Output the (x, y) coordinate of the center of the cell containing the given text.  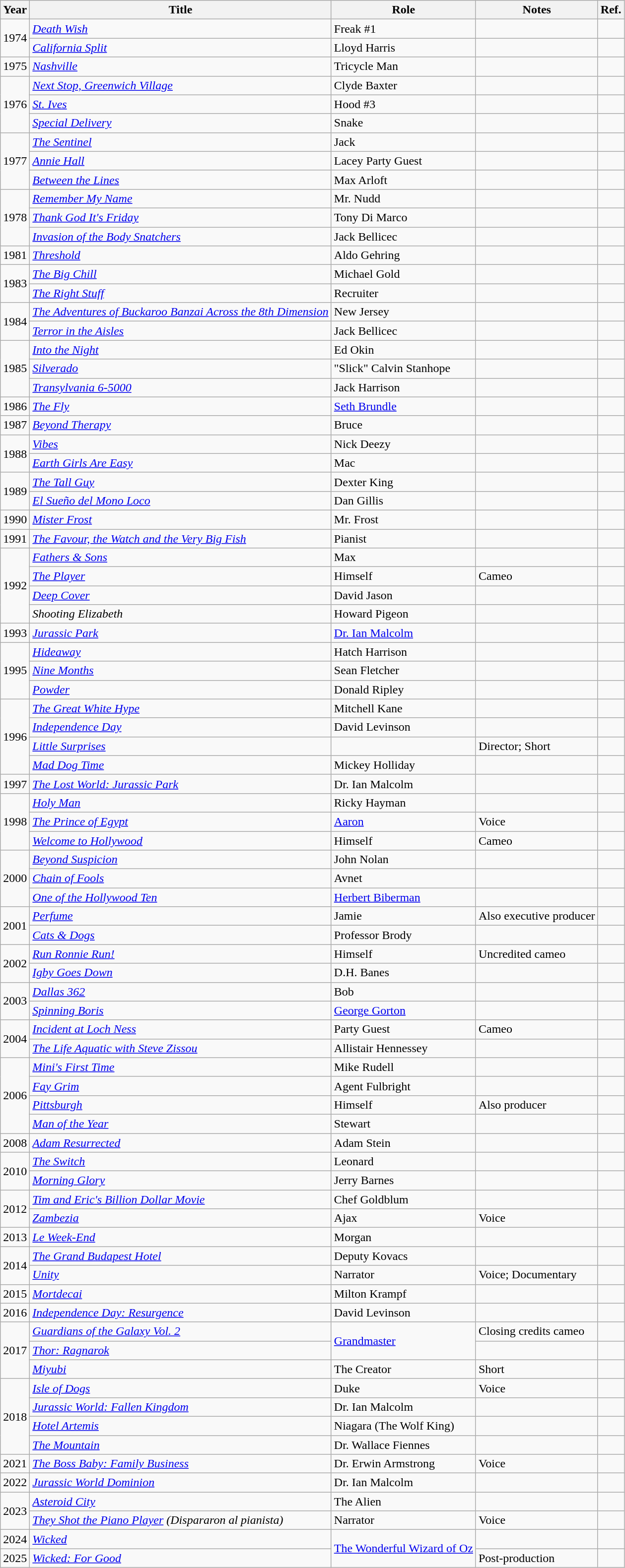
Bruce (403, 425)
Agent Fulbright (403, 1086)
Vibes (181, 444)
Powder (181, 690)
Closing credits cameo (537, 1331)
The Fly (181, 406)
2022 (15, 1483)
Nick Deezy (403, 444)
2018 (15, 1416)
Jack (403, 142)
Also producer (537, 1105)
Aaron (403, 821)
1998 (15, 821)
Igby Goes Down (181, 973)
2001 (15, 926)
Mini's First Time (181, 1067)
1989 (15, 491)
2013 (15, 1237)
Leonard (403, 1162)
1985 (15, 369)
Mister Frost (181, 519)
2014 (15, 1265)
Director; Short (537, 746)
2006 (15, 1095)
Post-production (537, 1558)
The Tall Guy (181, 482)
Between the Lines (181, 180)
Death Wish (181, 29)
Thor: Ragnarok (181, 1350)
One of the Hollywood Ten (181, 897)
Threshold (181, 255)
Professor Brody (403, 935)
Beyond Suspicion (181, 860)
Mr. Frost (403, 519)
Ajax (403, 1218)
Annie Hall (181, 161)
Tricycle Man (403, 66)
Snake (403, 123)
2003 (15, 1001)
Perfume (181, 916)
1988 (15, 453)
Earth Girls Are Easy (181, 463)
1978 (15, 217)
2010 (15, 1171)
2025 (15, 1558)
2000 (15, 878)
The Boss Baby: Family Business (181, 1464)
California Split (181, 48)
The Great White Hype (181, 708)
Mad Dog Time (181, 765)
Thank God It's Friday (181, 217)
Uncredited cameo (537, 954)
George Gorton (403, 1010)
1996 (15, 737)
Year (15, 10)
Dexter King (403, 482)
Into the Night (181, 350)
The Creator (403, 1369)
Dan Gillis (403, 501)
Donald Ripley (403, 690)
Mac (403, 463)
Special Delivery (181, 123)
Next Stop, Greenwich Village (181, 85)
2015 (15, 1294)
Zambezia (181, 1218)
Lloyd Harris (403, 48)
2017 (15, 1350)
Title (181, 10)
Miyubi (181, 1369)
Clyde Baxter (403, 85)
1986 (15, 406)
Mickey Holliday (403, 765)
Deep Cover (181, 595)
1984 (15, 321)
Transylvania 6-5000 (181, 387)
Dallas 362 (181, 992)
2008 (15, 1142)
Recruiter (403, 293)
Cats & Dogs (181, 935)
Unity (181, 1275)
1981 (15, 255)
St. Ives (181, 104)
1977 (15, 161)
1974 (15, 38)
1997 (15, 784)
The Life Aquatic with Steve Zissou (181, 1048)
2016 (15, 1313)
Fathers & Sons (181, 558)
The Grand Budapest Hotel (181, 1256)
New Jersey (403, 312)
Role (403, 10)
Nashville (181, 66)
2024 (15, 1539)
Jurassic World: Fallen Kingdom (181, 1407)
Jack Harrison (403, 387)
Duke (403, 1388)
Party Guest (403, 1029)
Silverado (181, 369)
Run Ronnie Run! (181, 954)
Stewart (403, 1124)
Independence Day (181, 727)
Hatch Harrison (403, 652)
Morning Glory (181, 1181)
The Player (181, 576)
Jurassic World Dominion (181, 1483)
Wicked: For Good (181, 1558)
Mortdecai (181, 1294)
Adam Resurrected (181, 1142)
Jurassic Park (181, 633)
Guardians of the Galaxy Vol. 2 (181, 1331)
The Alien (403, 1502)
Tony Di Marco (403, 217)
The Wonderful Wizard of Oz (403, 1549)
Seth Brundle (403, 406)
Freak #1 (403, 29)
They Shot the Piano Player (Dispararon al pianista) (181, 1520)
1975 (15, 66)
Le Week-End (181, 1237)
Little Surprises (181, 746)
Spinning Boris (181, 1010)
Pianist (403, 538)
2004 (15, 1039)
Welcome to Hollywood (181, 841)
2021 (15, 1464)
2023 (15, 1511)
The Sentinel (181, 142)
Man of the Year (181, 1124)
The Prince of Egypt (181, 821)
The Lost World: Jurassic Park (181, 784)
Dr. Erwin Armstrong (403, 1464)
Independence Day: Resurgence (181, 1313)
Morgan (403, 1237)
Isle of Dogs (181, 1388)
Incident at Loch Ness (181, 1029)
Voice; Documentary (537, 1275)
Milton Krampf (403, 1294)
Ricky Hayman (403, 803)
The Mountain (181, 1445)
Pittsburgh (181, 1105)
Herbert Biberman (403, 897)
The Adventures of Buckaroo Banzai Across the 8th Dimension (181, 312)
Notes (537, 10)
The Switch (181, 1162)
1991 (15, 538)
Howard Pigeon (403, 614)
Chef Goldblum (403, 1199)
Michael Gold (403, 274)
Asteroid City (181, 1502)
Hotel Artemis (181, 1426)
Invasion of the Body Snatchers (181, 237)
The Favour, the Watch and the Very Big Fish (181, 538)
Max (403, 558)
Niagara (The Wolf King) (403, 1426)
Jerry Barnes (403, 1181)
Bob (403, 992)
Shooting Elizabeth (181, 614)
The Right Stuff (181, 293)
Avnet (403, 878)
2002 (15, 963)
Short (537, 1369)
D.H. Banes (403, 973)
Hood #3 (403, 104)
1992 (15, 586)
Lacey Party Guest (403, 161)
Allistair Hennessey (403, 1048)
The Big Chill (181, 274)
Sean Fletcher (403, 671)
1987 (15, 425)
Mike Rudell (403, 1067)
Deputy Kovacs (403, 1256)
1993 (15, 633)
Wicked (181, 1539)
2012 (15, 1209)
Ed Okin (403, 350)
Beyond Therapy (181, 425)
Dr. Wallace Fiennes (403, 1445)
1990 (15, 519)
Also executive producer (537, 916)
"Slick" Calvin Stanhope (403, 369)
Mr. Nudd (403, 198)
Fay Grim (181, 1086)
1983 (15, 284)
Aldo Gehring (403, 255)
John Nolan (403, 860)
Remember My Name (181, 198)
El Sueño del Mono Loco (181, 501)
Chain of Fools (181, 878)
Tim and Eric's Billion Dollar Movie (181, 1199)
1995 (15, 671)
David Jason (403, 595)
1976 (15, 104)
Holy Man (181, 803)
Nine Months (181, 671)
Max Arloft (403, 180)
Hideaway (181, 652)
Terror in the Aisles (181, 331)
Mitchell Kane (403, 708)
Adam Stein (403, 1142)
Jamie (403, 916)
Grandmaster (403, 1341)
Ref. (611, 10)
